Scan for the cell matching the given text and deliver its (X, Y) coordinate at center. 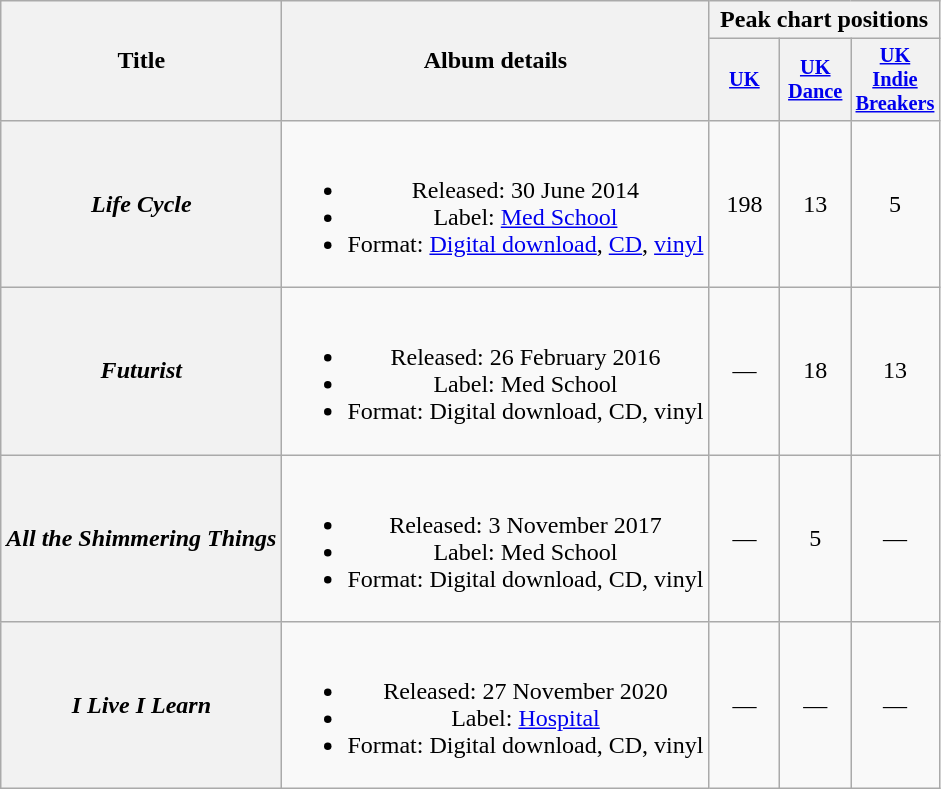
198 (744, 204)
Released: 26 February 2016Label: Med SchoolFormat: Digital download, CD, vinyl (496, 372)
18 (816, 372)
Futurist (142, 372)
Released: 3 November 2017Label: Med SchoolFormat: Digital download, CD, vinyl (496, 538)
Released: 30 June 2014Label: Med SchoolFormat: Digital download, CD, vinyl (496, 204)
Released: 27 November 2020Label: HospitalFormat: Digital download, CD, vinyl (496, 706)
UK Indie Breakers (896, 80)
UK Dance (816, 80)
Title (142, 61)
All the Shimmering Things (142, 538)
Album details (496, 61)
Peak chart positions (824, 20)
I Live I Learn (142, 706)
UK (744, 80)
Life Cycle (142, 204)
